Provide the [x, y] coordinate of the cell's center where the given text is located.  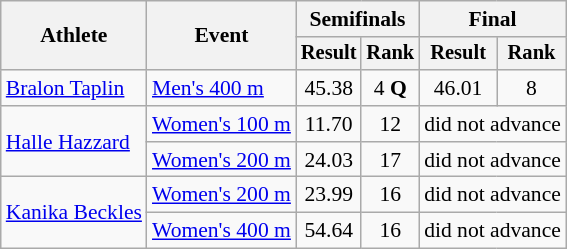
8 [532, 88]
Bralon Taplin [74, 88]
Final [492, 19]
17 [390, 160]
Athlete [74, 36]
Event [222, 36]
46.01 [458, 88]
Women's 400 m [222, 231]
12 [390, 124]
54.64 [329, 231]
Men's 400 m [222, 88]
4 Q [390, 88]
Semifinals [358, 19]
Kanika Beckles [74, 212]
23.99 [329, 195]
Halle Hazzard [74, 142]
11.70 [329, 124]
45.38 [329, 88]
Women's 100 m [222, 124]
24.03 [329, 160]
